Find where the given text appears and provide that cell's center as (x, y) coordinate. 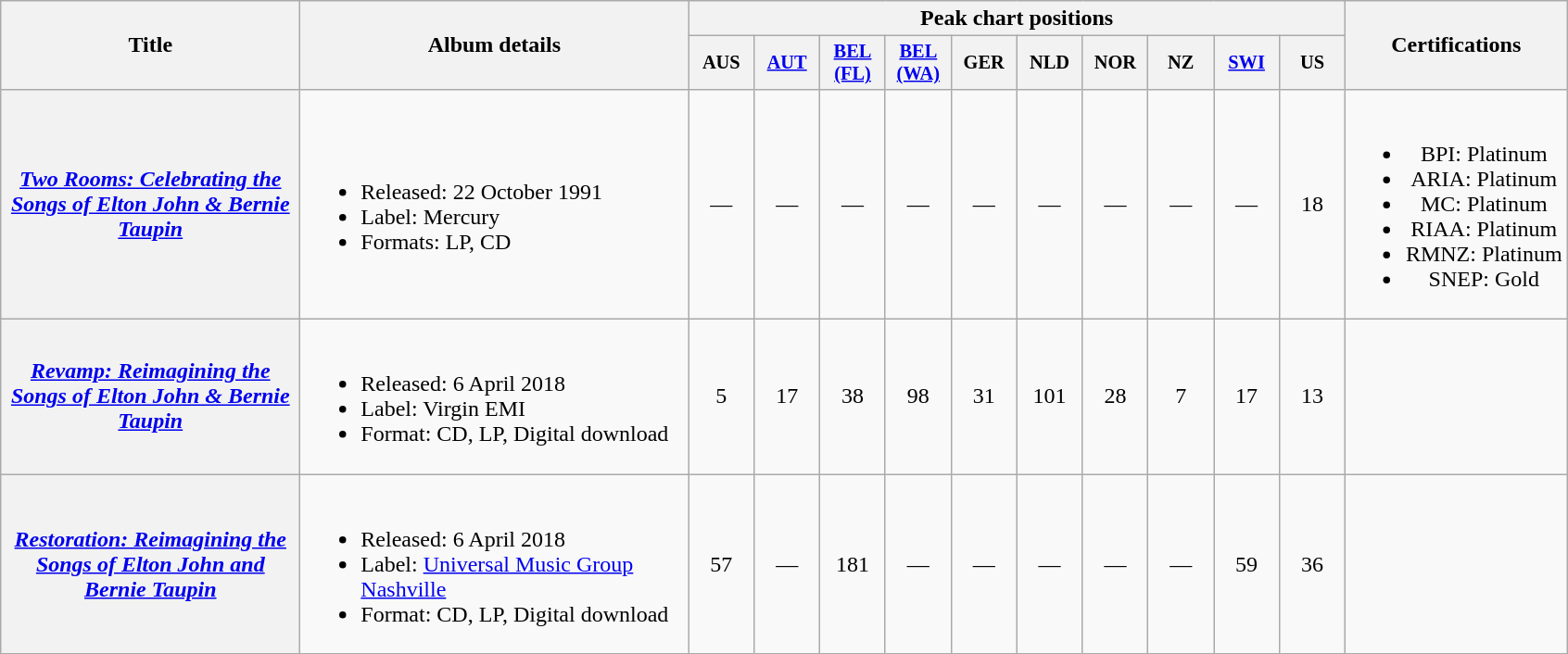
57 (721, 564)
SWI (1247, 63)
BEL (FL) (853, 63)
BEL (WA) (917, 63)
NZ (1181, 63)
GER (984, 63)
US (1312, 63)
Restoration: Reimagining the Songs of Elton John and Bernie Taupin (150, 564)
Released: 22 October 1991Label: MercuryFormats: LP, CD (495, 204)
31 (984, 396)
18 (1312, 204)
28 (1116, 396)
Two Rooms: Celebrating the Songs of Elton John & Bernie Taupin (150, 204)
NOR (1116, 63)
AUS (721, 63)
Album details (495, 45)
38 (853, 396)
AUT (788, 63)
59 (1247, 564)
Released: 6 April 2018Label: Universal Music Group NashvilleFormat: CD, LP, Digital download (495, 564)
Certifications (1456, 45)
Released: 6 April 2018Label: Virgin EMIFormat: CD, LP, Digital download (495, 396)
NLD (1049, 63)
BPI: PlatinumARIA: PlatinumMC: PlatinumRIAA: PlatinumRMNZ: PlatinumSNEP: Gold (1456, 204)
13 (1312, 396)
Peak chart positions (1018, 19)
5 (721, 396)
Title (150, 45)
36 (1312, 564)
Revamp: Reimagining the Songs of Elton John & Bernie Taupin (150, 396)
181 (853, 564)
7 (1181, 396)
101 (1049, 396)
98 (917, 396)
